Extract the [X, Y] coordinate from the center of the cell holding the provided text.  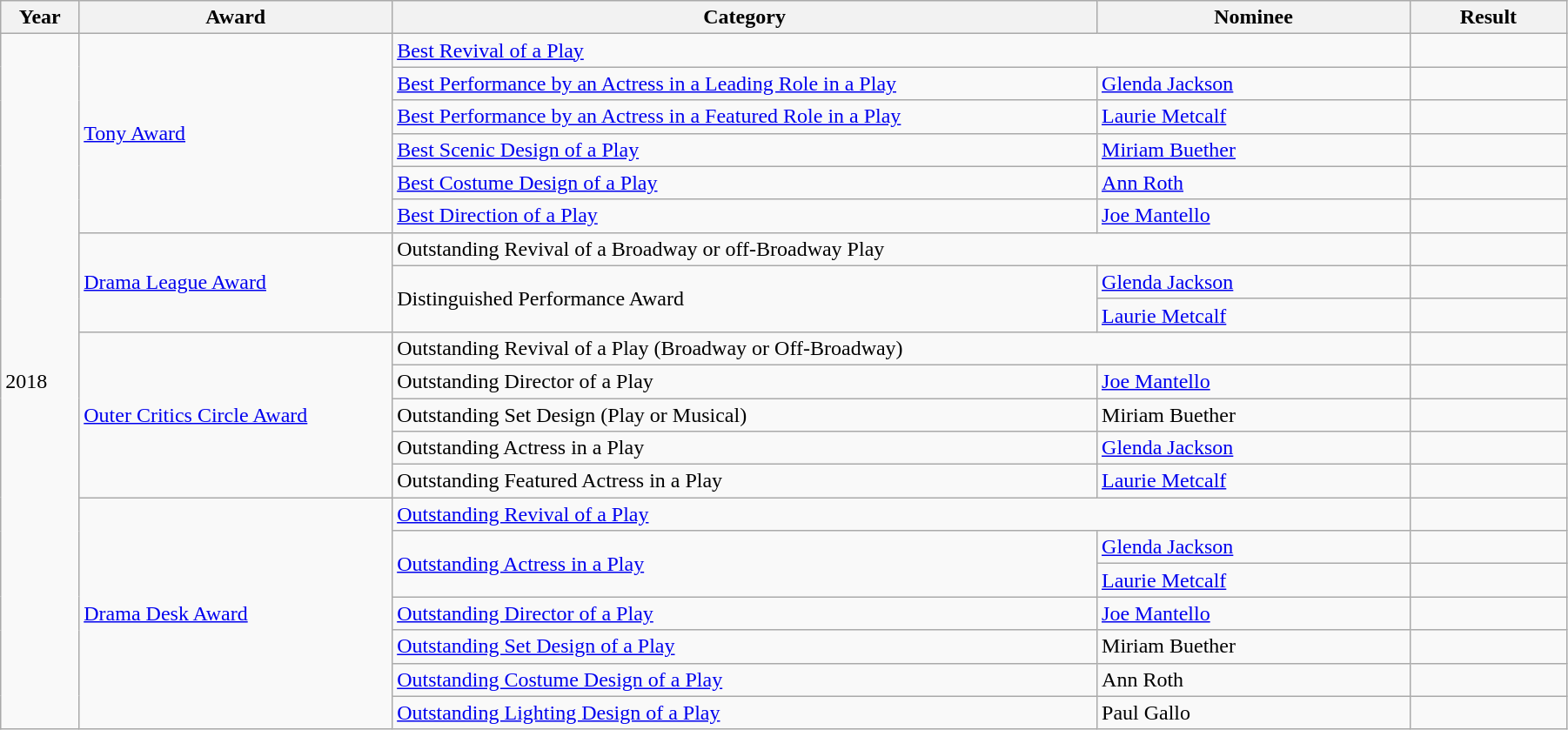
Outstanding Set Design (Play or Musical) [745, 415]
Outstanding Featured Actress in a Play [745, 481]
Outer Critics Circle Award [236, 414]
Drama Desk Award [236, 613]
Outstanding Revival of a Play [901, 514]
Outstanding Revival of a Broadway or off-Broadway Play [901, 249]
Year [40, 17]
Best Performance by an Actress in a Leading Role in a Play [745, 84]
Tony Award [236, 133]
Nominee [1254, 17]
Result [1488, 17]
Outstanding Lighting Design of a Play [745, 713]
2018 [40, 381]
Outstanding Costume Design of a Play [745, 680]
Paul Gallo [1254, 713]
Distinguished Performance Award [745, 298]
Outstanding Revival of a Play (Broadway or Off-Broadway) [901, 348]
Best Direction of a Play [745, 216]
Drama League Award [236, 282]
Best Costume Design of a Play [745, 183]
Outstanding Set Design of a Play [745, 646]
Best Scenic Design of a Play [745, 150]
Award [236, 17]
Best Revival of a Play [901, 50]
Category [745, 17]
Best Performance by an Actress in a Featured Role in a Play [745, 117]
